Locate the cell with the specified text and output its (X, Y) center coordinate. 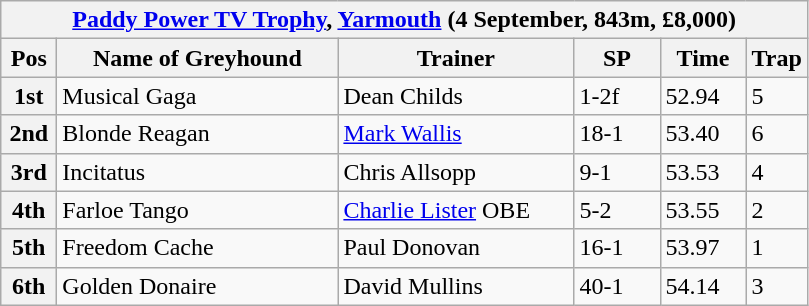
Pos (29, 58)
1 (776, 248)
Chris Allsopp (456, 172)
9-1 (617, 172)
Trap (776, 58)
5-2 (617, 210)
18-1 (617, 134)
Name of Greyhound (198, 58)
Golden Donaire (198, 286)
Time (703, 58)
Trainer (456, 58)
53.40 (703, 134)
David Mullins (456, 286)
53.97 (703, 248)
3rd (29, 172)
53.53 (703, 172)
1st (29, 96)
6th (29, 286)
6 (776, 134)
Charlie Lister OBE (456, 210)
1-2f (617, 96)
Blonde Reagan (198, 134)
40-1 (617, 286)
53.55 (703, 210)
Freedom Cache (198, 248)
Mark Wallis (456, 134)
Paddy Power TV Trophy, Yarmouth (4 September, 843m, £8,000) (404, 20)
4th (29, 210)
3 (776, 286)
Dean Childs (456, 96)
4 (776, 172)
Paul Donovan (456, 248)
2nd (29, 134)
5th (29, 248)
52.94 (703, 96)
Musical Gaga (198, 96)
2 (776, 210)
16-1 (617, 248)
Farloe Tango (198, 210)
54.14 (703, 286)
SP (617, 58)
5 (776, 96)
Incitatus (198, 172)
